Provide the (X, Y) coordinate of the cell's center where the given text is located.  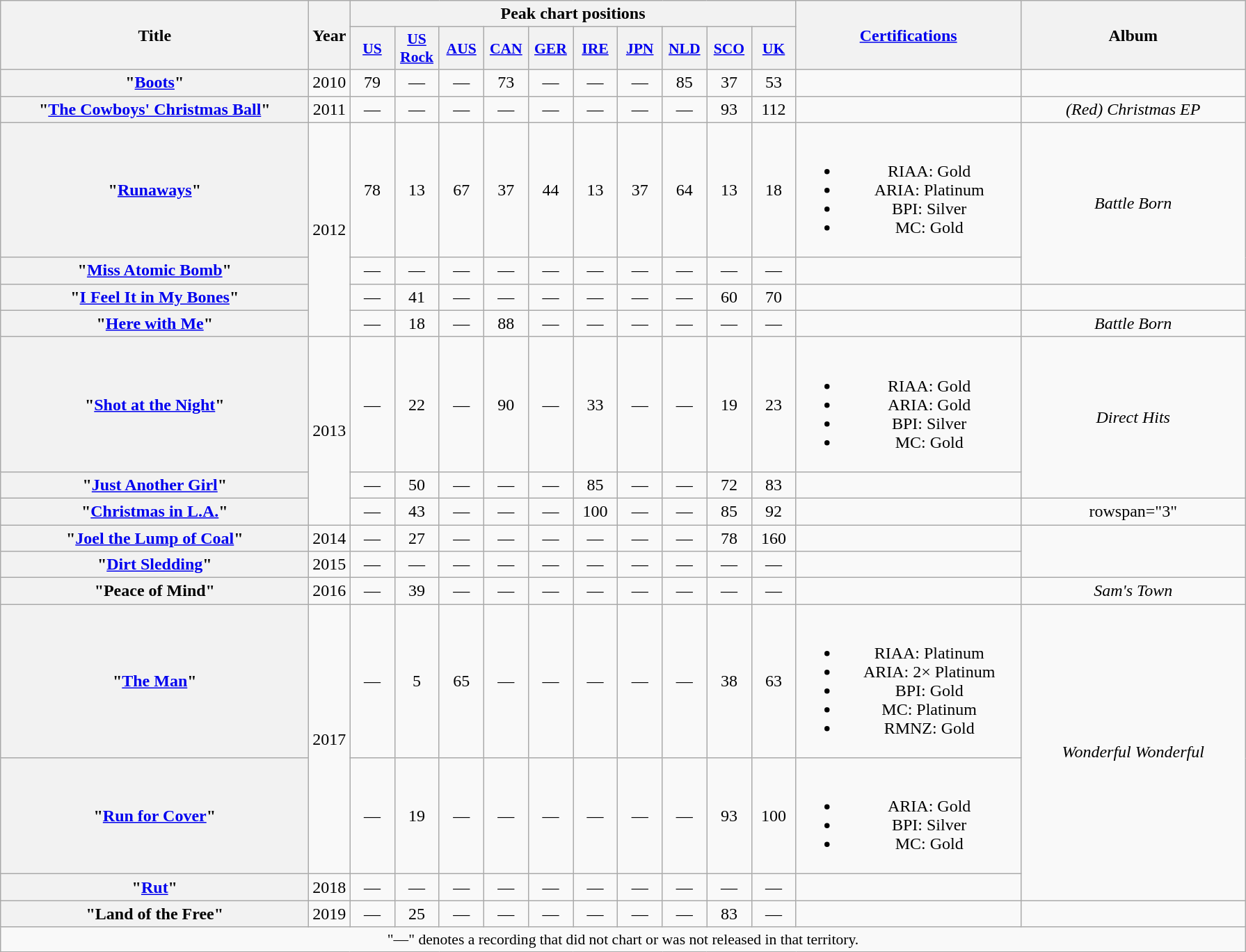
JPN (640, 49)
2015 (330, 565)
22 (417, 404)
"The Man" (154, 681)
AUS (461, 49)
72 (729, 485)
"Runaways" (154, 190)
2017 (330, 739)
"Miss Atomic Bomb" (154, 271)
"I Feel It in My Bones" (154, 297)
44 (550, 190)
Title (154, 35)
"Just Another Girl" (154, 485)
"Peace of Mind" (154, 591)
88 (506, 323)
US (372, 49)
"Rut" (154, 887)
27 (417, 538)
IRE (596, 49)
50 (417, 485)
60 (729, 297)
73 (506, 83)
Sam's Town (1133, 591)
2016 (330, 591)
38 (729, 681)
RIAA: GoldARIA: PlatinumBPI: SilverMC: Gold (909, 190)
USRock (417, 49)
2011 (330, 109)
ARIA: GoldBPI: SilverMC: Gold (909, 816)
SCO (729, 49)
2012 (330, 229)
"—" denotes a recording that did not chart or was not released in that territory. (623, 939)
UK (774, 49)
67 (461, 190)
5 (417, 681)
2019 (330, 914)
2010 (330, 83)
33 (596, 404)
92 (774, 511)
"Dirt Sledding" (154, 565)
43 (417, 511)
63 (774, 681)
70 (774, 297)
(Red) Christmas EP (1133, 109)
"Christmas in L.A." (154, 511)
"The Cowboys' Christmas Ball" (154, 109)
2013 (330, 430)
39 (417, 591)
GER (550, 49)
65 (461, 681)
"Shot at the Night" (154, 404)
Peak chart positions (573, 14)
"Here with Me" (154, 323)
CAN (506, 49)
rowspan="3" (1133, 511)
2014 (330, 538)
79 (372, 83)
"Land of the Free" (154, 914)
90 (506, 404)
"Run for Cover" (154, 816)
"Joel the Lump of Coal" (154, 538)
112 (774, 109)
53 (774, 83)
Year (330, 35)
160 (774, 538)
Album (1133, 35)
Wonderful Wonderful (1133, 752)
"Boots" (154, 83)
23 (774, 404)
25 (417, 914)
64 (685, 190)
RIAA: PlatinumARIA: 2× PlatinumBPI: GoldMC: PlatinumRMNZ: Gold (909, 681)
41 (417, 297)
Certifications (909, 35)
RIAA: GoldARIA: GoldBPI: SilverMC: Gold (909, 404)
NLD (685, 49)
Direct Hits (1133, 417)
2018 (330, 887)
